Search for the cell housing the specified text and yield its (X, Y) center coordinate. 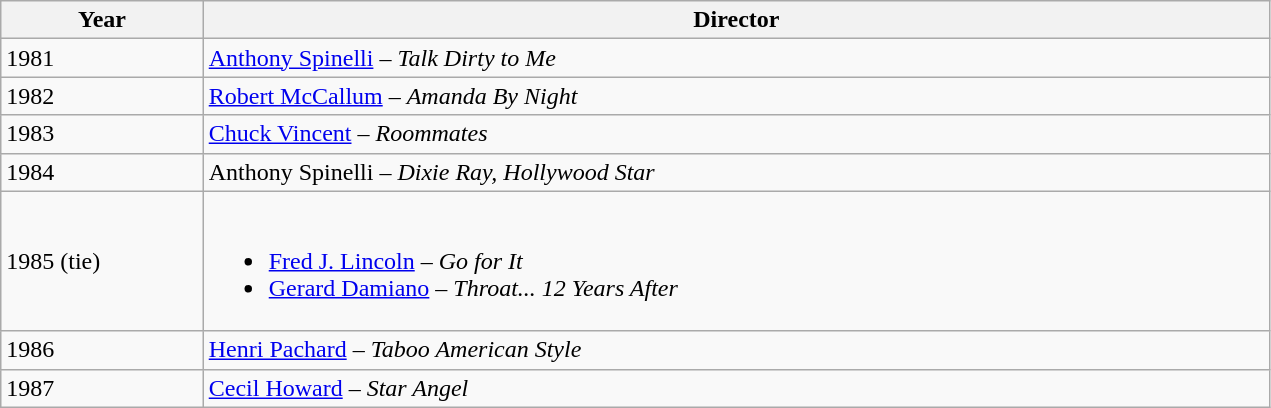
1982 (102, 96)
Year (102, 20)
Robert McCallum – Amanda By Night (736, 96)
Cecil Howard – Star Angel (736, 388)
Henri Pachard – Taboo American Style (736, 350)
1987 (102, 388)
Fred J. Lincoln – Go for ItGerard Damiano – Throat... 12 Years After (736, 261)
1985 (tie) (102, 261)
Anthony Spinelli – Dixie Ray, Hollywood Star (736, 172)
Chuck Vincent – Roommates (736, 134)
Anthony Spinelli – Talk Dirty to Me (736, 58)
1984 (102, 172)
1981 (102, 58)
1983 (102, 134)
1986 (102, 350)
Director (736, 20)
